Search for the cell housing the specified text and yield its [x, y] center coordinate. 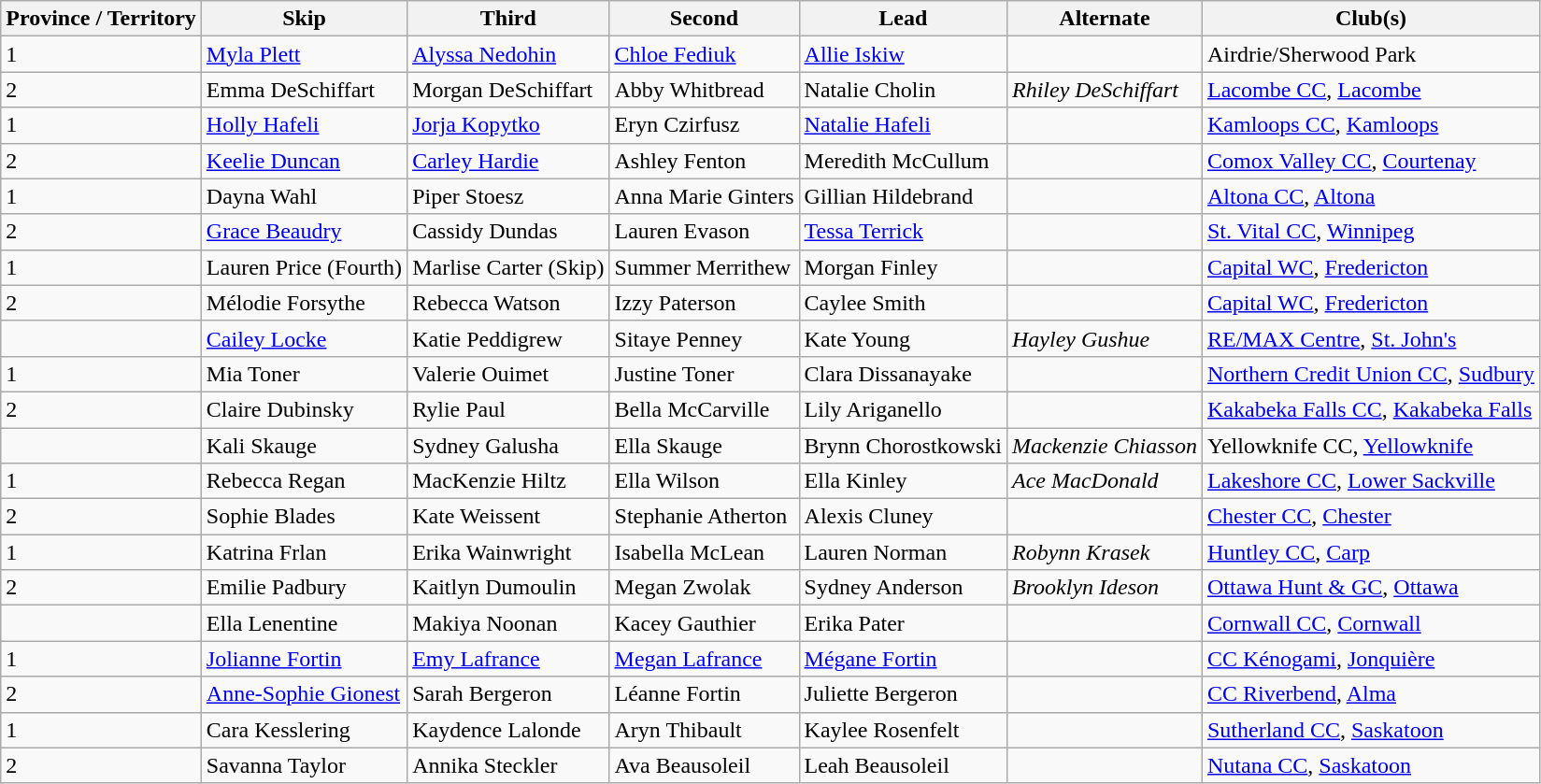
Cailey Locke [304, 338]
Lauren Price (Fourth) [304, 267]
Aryn Thibault [705, 730]
Lacombe CC, Lacombe [1370, 90]
Isabella McLean [705, 552]
Myla Plett [304, 54]
Carley Hardie [508, 161]
Mélodie Forsythe [304, 303]
Emilie Padbury [304, 588]
Alternate [1105, 19]
Megan Lafrance [705, 659]
Stephanie Atherton [705, 517]
Alyssa Nedohin [508, 54]
Third [508, 19]
Ava Beausoleil [705, 765]
Piper Stoesz [508, 196]
Natalie Cholin [903, 90]
Clara Dissanayake [903, 374]
Makiya Noonan [508, 623]
Emy Lafrance [508, 659]
Allie Iskiw [903, 54]
Kaydence Lalonde [508, 730]
Airdrie/Sherwood Park [1370, 54]
Anna Marie Ginters [705, 196]
Morgan DeSchiffart [508, 90]
St. Vital CC, Winnipeg [1370, 232]
Ella Skauge [705, 446]
Mégane Fortin [903, 659]
Brooklyn Ideson [1105, 588]
Jolianne Fortin [304, 659]
CC Riverbend, Alma [1370, 694]
Sutherland CC, Saskatoon [1370, 730]
Ace MacDonald [1105, 481]
Rhiley DeSchiffart [1105, 90]
Annika Steckler [508, 765]
Katie Peddigrew [508, 338]
Lauren Evason [705, 232]
Mia Toner [304, 374]
Kate Weissent [508, 517]
Valerie Ouimet [508, 374]
Lily Ariganello [903, 409]
Rebecca Watson [508, 303]
Sydney Galusha [508, 446]
Mackenzie Chiasson [1105, 446]
Gillian Hildebrand [903, 196]
Robynn Krasek [1105, 552]
Yellowknife CC, Yellowknife [1370, 446]
Sophie Blades [304, 517]
Morgan Finley [903, 267]
Megan Zwolak [705, 588]
Ella Lenentine [304, 623]
Cornwall CC, Cornwall [1370, 623]
Ashley Fenton [705, 161]
Claire Dubinsky [304, 409]
Kaylee Rosenfelt [903, 730]
Meredith McCullum [903, 161]
Kate Young [903, 338]
Caylee Smith [903, 303]
Alexis Cluney [903, 517]
Hayley Gushue [1105, 338]
Erika Wainwright [508, 552]
Lead [903, 19]
Abby Whitbread [705, 90]
MacKenzie Hiltz [508, 481]
Brynn Chorostkowski [903, 446]
Cassidy Dundas [508, 232]
Izzy Paterson [705, 303]
Summer Merrithew [705, 267]
Nutana CC, Saskatoon [1370, 765]
Rylie Paul [508, 409]
Erika Pater [903, 623]
Kali Skauge [304, 446]
Sarah Bergeron [508, 694]
Ottawa Hunt & GC, Ottawa [1370, 588]
Huntley CC, Carp [1370, 552]
Léanne Fortin [705, 694]
Chester CC, Chester [1370, 517]
CC Kénogami, Jonquière [1370, 659]
Leah Beausoleil [903, 765]
Club(s) [1370, 19]
Bella McCarville [705, 409]
Province / Territory [101, 19]
Katrina Frlan [304, 552]
Cara Kesslering [304, 730]
Holly Hafeli [304, 125]
Jorja Kopytko [508, 125]
Ella Wilson [705, 481]
Marlise Carter (Skip) [508, 267]
Dayna Wahl [304, 196]
Sydney Anderson [903, 588]
Lakeshore CC, Lower Sackville [1370, 481]
Skip [304, 19]
Altona CC, Altona [1370, 196]
Kakabeka Falls CC, Kakabeka Falls [1370, 409]
Second [705, 19]
Grace Beaudry [304, 232]
Natalie Hafeli [903, 125]
Kamloops CC, Kamloops [1370, 125]
Kacey Gauthier [705, 623]
Emma DeSchiffart [304, 90]
Rebecca Regan [304, 481]
Comox Valley CC, Courtenay [1370, 161]
Sitaye Penney [705, 338]
Justine Toner [705, 374]
Ella Kinley [903, 481]
Savanna Taylor [304, 765]
Anne-Sophie Gionest [304, 694]
Lauren Norman [903, 552]
Kaitlyn Dumoulin [508, 588]
Eryn Czirfusz [705, 125]
RE/MAX Centre, St. John's [1370, 338]
Keelie Duncan [304, 161]
Chloe Fediuk [705, 54]
Juliette Bergeron [903, 694]
Northern Credit Union CC, Sudbury [1370, 374]
Tessa Terrick [903, 232]
